Determine the (X, Y) coordinate at the center of the cell enclosing the given text.  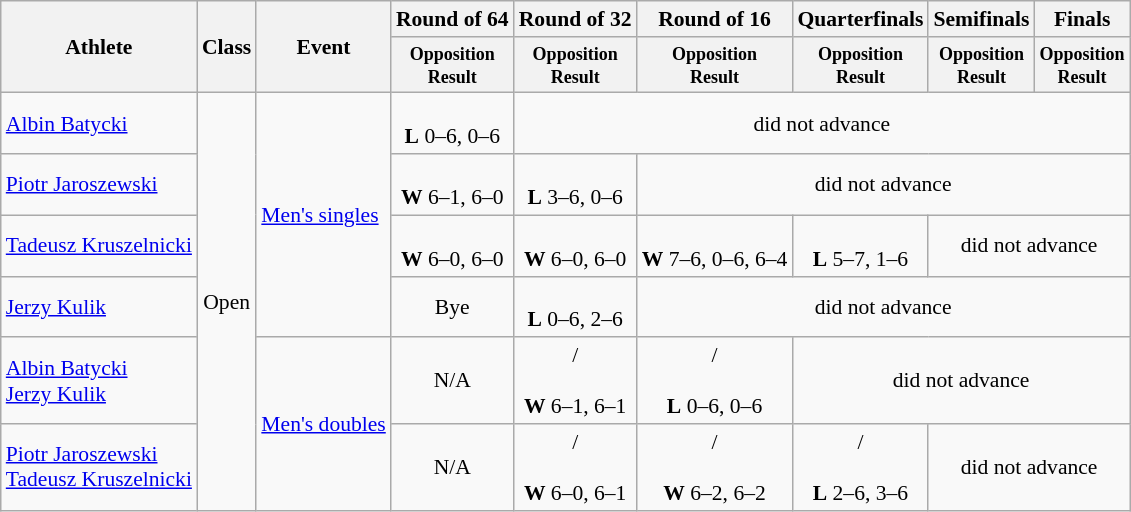
Men's singles (324, 215)
Albin Batycki (99, 124)
Piotr Jaroszewski Tadeusz Kruszelnicki (99, 468)
Round of 16 (715, 19)
Open (226, 302)
L 0–6, 0–6 (452, 124)
Jerzy Kulik (99, 306)
/ W 6–0, 6–1 (576, 468)
Event (324, 47)
Quarterfinals (860, 19)
W 6–1, 6–0 (452, 184)
Semifinals (981, 19)
L 0–6, 2–6 (576, 306)
/ W 6–1, 6–1 (576, 382)
Athlete (99, 47)
Albin Batycki Jerzy Kulik (99, 382)
W 7–6, 0–6, 6–4 (715, 246)
L 3–6, 0–6 (576, 184)
Round of 32 (576, 19)
Men's doubles (324, 424)
Class (226, 47)
Round of 64 (452, 19)
/ L 2–6, 3–6 (860, 468)
Finals (1082, 19)
Bye (452, 306)
Piotr Jaroszewski (99, 184)
/ L 0–6, 0–6 (715, 382)
Tadeusz Kruszelnicki (99, 246)
L 5–7, 1–6 (860, 246)
/ W 6–2, 6–2 (715, 468)
